Detect which cell encompasses the target text, then output its [x, y] center coordinate. 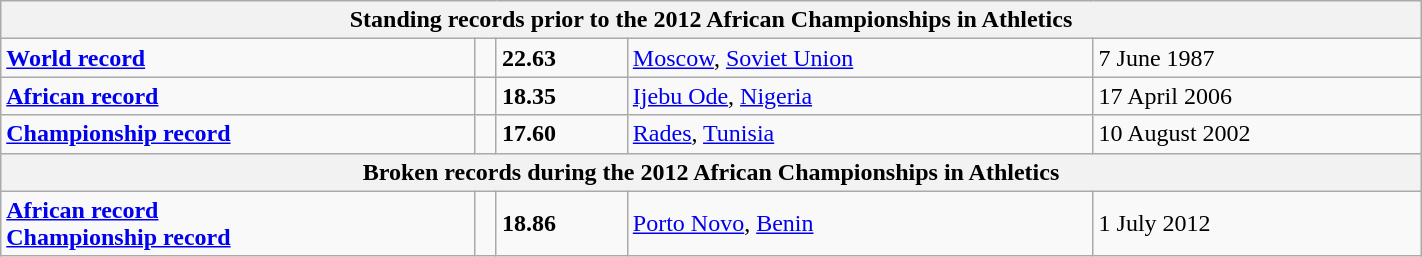
18.86 [562, 224]
22.63 [562, 58]
Rades, Tunisia [860, 134]
World record [238, 58]
1 July 2012 [1257, 224]
Broken records during the 2012 African Championships in Athletics [711, 172]
18.35 [562, 96]
17 April 2006 [1257, 96]
Standing records prior to the 2012 African Championships in Athletics [711, 20]
Porto Novo, Benin [860, 224]
Moscow, Soviet Union [860, 58]
10 August 2002 [1257, 134]
African record [238, 96]
Championship record [238, 134]
African recordChampionship record [238, 224]
7 June 1987 [1257, 58]
17.60 [562, 134]
Ijebu Ode, Nigeria [860, 96]
